Return [x, y] of the center of cell containing provided text 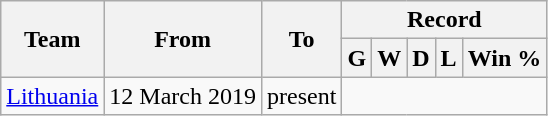
G [357, 58]
W [390, 58]
present [301, 96]
To [301, 39]
Win % [504, 58]
Record [444, 20]
12 March 2019 [183, 96]
Lithuania [52, 96]
Team [52, 39]
L [448, 58]
D [421, 58]
From [183, 39]
